Capture the cell that displays the provided text and extract its (x, y) central coordinate. 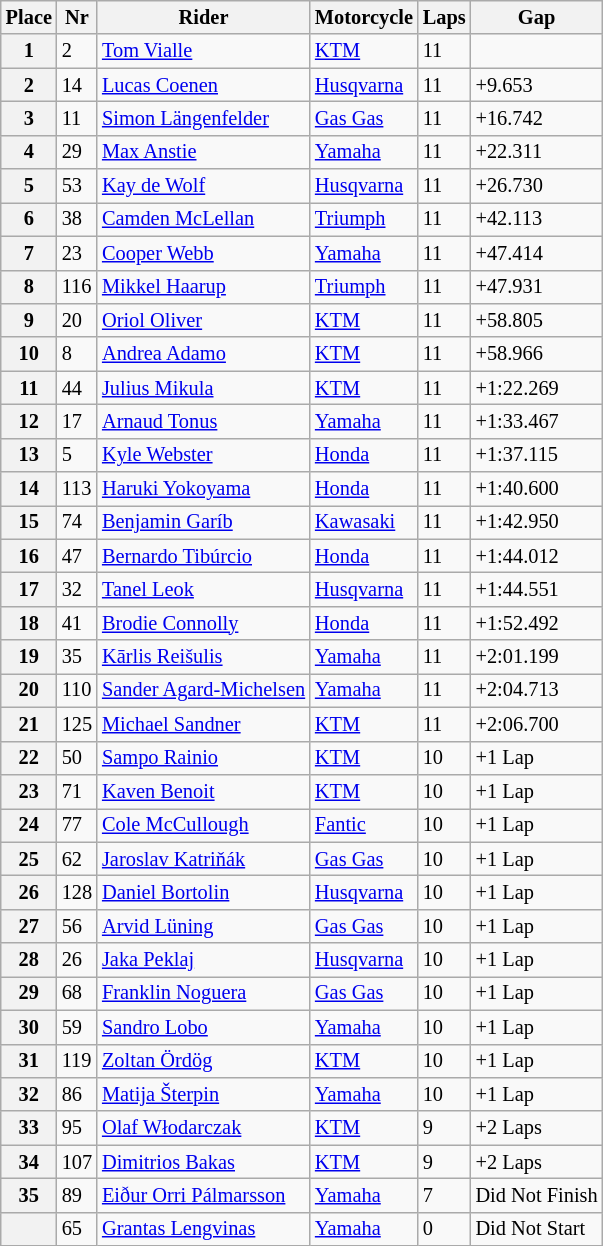
113 (77, 489)
Kaven Benoit (204, 791)
+58.966 (537, 354)
56 (77, 926)
Rider (204, 17)
24 (29, 825)
Lucas Coenen (204, 85)
Eiður Orri Pálmarsson (204, 1195)
Fantic (364, 825)
13 (29, 455)
19 (29, 657)
74 (77, 522)
+1:42.950 (537, 522)
41 (77, 623)
95 (77, 1128)
27 (29, 926)
+47.931 (537, 287)
28 (29, 960)
Jaka Peklaj (204, 960)
Arvid Lüning (204, 926)
34 (29, 1162)
Gap (537, 17)
Bernardo Tibúrcio (204, 556)
86 (77, 1094)
+1:44.012 (537, 556)
128 (77, 892)
+1:37.115 (537, 455)
+47.414 (537, 253)
Max Anstie (204, 152)
Kawasaki (364, 522)
Mikkel Haarup (204, 287)
+1:33.467 (537, 421)
62 (77, 859)
Haruki Yokoyama (204, 489)
107 (77, 1162)
Sandro Lobo (204, 1027)
44 (77, 388)
59 (77, 1027)
Grantas Lengvinas (204, 1229)
+2:06.700 (537, 724)
Did Not Finish (537, 1195)
Did Not Start (537, 1229)
Matija Šterpin (204, 1094)
1 (29, 51)
Daniel Bortolin (204, 892)
65 (77, 1229)
Cole McCullough (204, 825)
0 (444, 1229)
Sander Agard-Michelsen (204, 690)
+58.805 (537, 320)
Tanel Leok (204, 589)
Simon Längenfelder (204, 118)
22 (29, 758)
Zoltan Ördög (204, 1061)
Camden McLellan (204, 219)
Kyle Webster (204, 455)
Arnaud Tonus (204, 421)
53 (77, 186)
Michael Sandner (204, 724)
Kay de Wolf (204, 186)
6 (29, 219)
38 (77, 219)
Andrea Adamo (204, 354)
+1:22.269 (537, 388)
77 (77, 825)
25 (29, 859)
71 (77, 791)
Oriol Oliver (204, 320)
Benjamin Garíb (204, 522)
+2:01.199 (537, 657)
Dimitrios Bakas (204, 1162)
116 (77, 287)
31 (29, 1061)
Olaf Włodarczak (204, 1128)
+22.311 (537, 152)
50 (77, 758)
+16.742 (537, 118)
Cooper Webb (204, 253)
Kārlis Reišulis (204, 657)
Nr (77, 17)
21 (29, 724)
119 (77, 1061)
15 (29, 522)
Franklin Noguera (204, 993)
Jaroslav Katriňák (204, 859)
110 (77, 690)
16 (29, 556)
+2:04.713 (537, 690)
+9.653 (537, 85)
89 (77, 1195)
12 (29, 421)
+1:44.551 (537, 589)
18 (29, 623)
30 (29, 1027)
Motorcycle (364, 17)
Julius Mikula (204, 388)
Tom Vialle (204, 51)
+1:40.600 (537, 489)
Laps (444, 17)
3 (29, 118)
47 (77, 556)
4 (29, 152)
+26.730 (537, 186)
33 (29, 1128)
Sampo Rainio (204, 758)
68 (77, 993)
Brodie Connolly (204, 623)
+1:52.492 (537, 623)
+42.113 (537, 219)
Place (29, 17)
125 (77, 724)
